Capture the cell that displays the provided text and extract its [x, y] central coordinate. 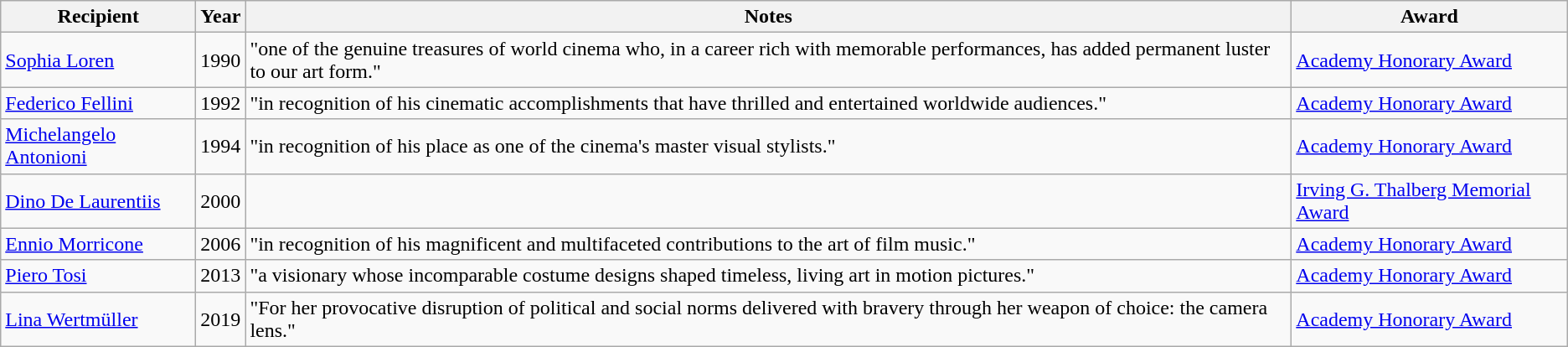
"a visionary whose incomparable costume designs shaped timeless, living art in motion pictures." [769, 276]
2000 [221, 201]
"in recognition of his cinematic accomplishments that have thrilled and entertained worldwide audiences." [769, 103]
2006 [221, 244]
2013 [221, 276]
Irving G. Thalberg Memorial Award [1429, 201]
Sophia Loren [99, 60]
Michelangelo Antonioni [99, 146]
"in recognition of his magnificent and multifaceted contributions to the art of film music." [769, 244]
Year [221, 17]
"For her provocative disruption of political and social norms delivered with bravery through her weapon of choice: the camera lens." [769, 319]
"in recognition of his place as one of the cinema's master visual stylists." [769, 146]
1994 [221, 146]
Award [1429, 17]
Dino De Laurentiis [99, 201]
Notes [769, 17]
Piero Tosi [99, 276]
1990 [221, 60]
1992 [221, 103]
Ennio Morricone [99, 244]
Federico Fellini [99, 103]
Lina Wertmüller [99, 319]
"one of the genuine treasures of world cinema who, in a career rich with memorable performances, has added permanent luster to our art form." [769, 60]
Recipient [99, 17]
2019 [221, 319]
